Detect which cell encompasses the target text, then output its (X, Y) center coordinate. 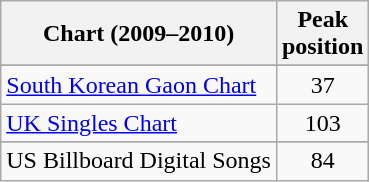
Chart (2009–2010) (139, 34)
UK Singles Chart (139, 123)
103 (322, 123)
84 (322, 161)
Peakposition (322, 34)
37 (322, 85)
US Billboard Digital Songs (139, 161)
South Korean Gaon Chart (139, 85)
